Capture the cell that displays the provided text and extract its (X, Y) central coordinate. 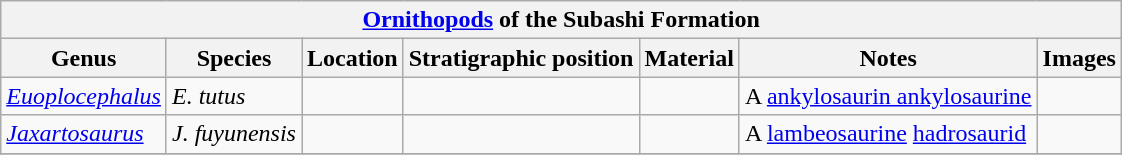
Material (689, 58)
Stratigraphic position (521, 58)
A lambeosaurine hadrosaurid (888, 134)
A ankylosaurin ankylosaurine (888, 96)
E. tutus (234, 96)
J. fuyunensis (234, 134)
Notes (888, 58)
Genus (84, 58)
Species (234, 58)
Ornithopods of the Subashi Formation (562, 20)
Euoplocephalus (84, 96)
Images (1079, 58)
Jaxartosaurus (84, 134)
Location (353, 58)
